Determine the (x, y) coordinate at the center of the cell enclosing the given text.  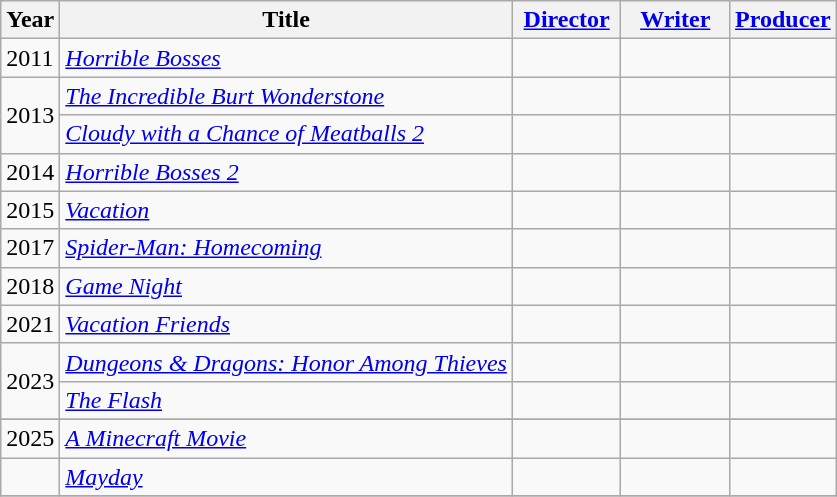
2025 (30, 438)
The Flash (286, 400)
Game Night (286, 286)
Mayday (286, 477)
Cloudy with a Chance of Meatballs 2 (286, 134)
Title (286, 20)
Vacation (286, 210)
2017 (30, 248)
2021 (30, 324)
2018 (30, 286)
The Incredible Burt Wonderstone (286, 96)
Producer (784, 20)
2013 (30, 115)
2011 (30, 58)
2023 (30, 381)
2014 (30, 172)
Director (566, 20)
Horrible Bosses 2 (286, 172)
Year (30, 20)
A Minecraft Movie (286, 438)
Horrible Bosses (286, 58)
Spider-Man: Homecoming (286, 248)
Dungeons & Dragons: Honor Among Thieves (286, 362)
Vacation Friends (286, 324)
Writer (676, 20)
2015 (30, 210)
